Find where the given text appears and provide that cell's center as [X, Y] coordinate. 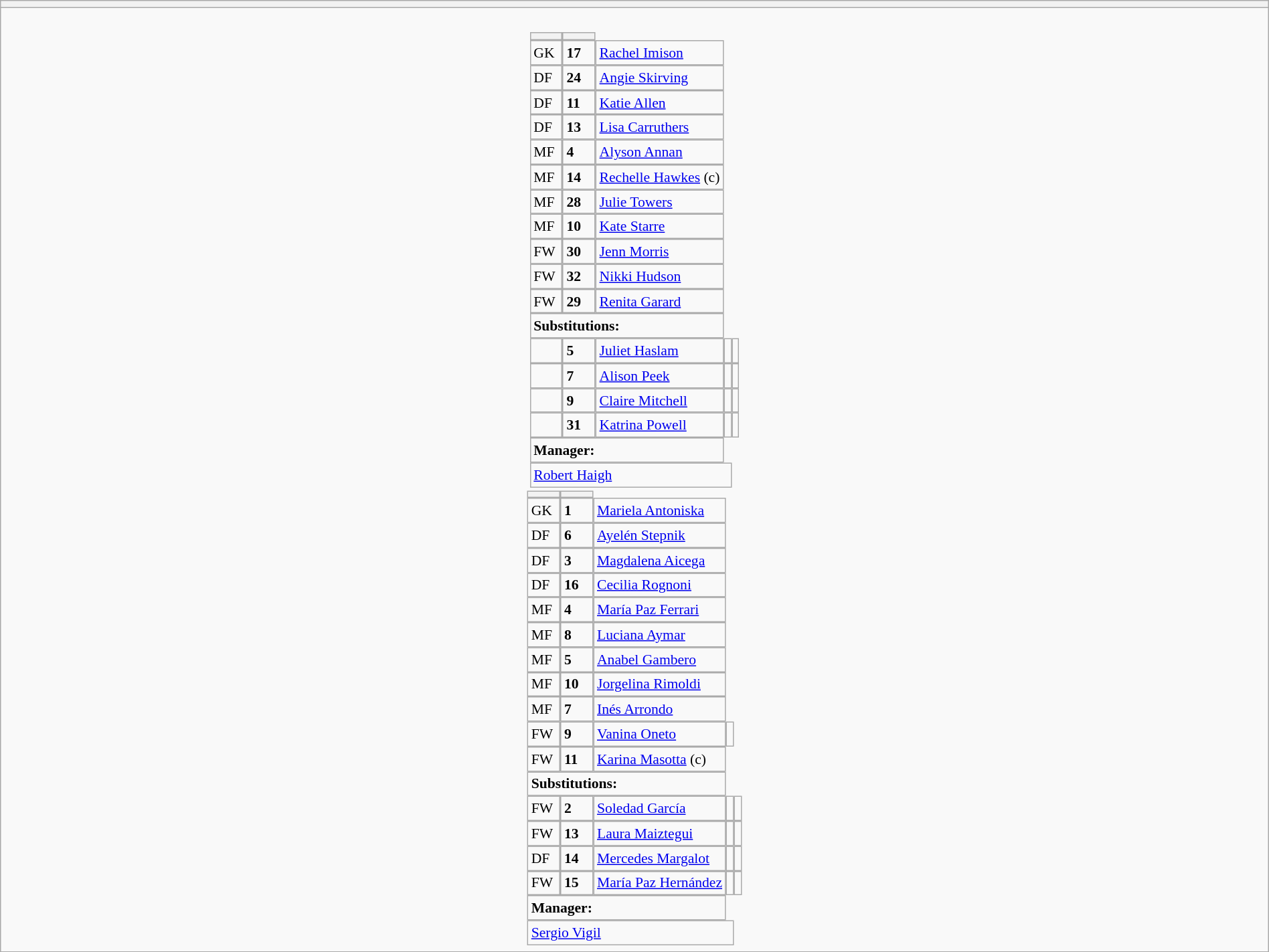
Laura Maiztegui [660, 834]
16 [577, 585]
1 [577, 510]
Soledad García [660, 808]
32 [580, 276]
Robert Haigh [630, 475]
6 [577, 535]
Alyson Annan [660, 153]
Angie Skirving [660, 78]
Katrina Powell [660, 425]
17 [580, 52]
Ayelén Stepnik [660, 535]
31 [580, 425]
8 [577, 634]
Mercedes Margalot [660, 858]
Katie Allen [660, 103]
Karina Masotta (c) [660, 759]
Anabel Gambero [660, 660]
2 [577, 808]
Magdalena Aicega [660, 561]
Rachel Imison [660, 52]
3 [577, 561]
15 [577, 883]
Nikki Hudson [660, 276]
Sergio Vigil [630, 933]
Juliet Haslam [660, 351]
30 [580, 252]
Alison Peek [660, 376]
Kate Starre [660, 226]
Lisa Carruthers [660, 127]
29 [580, 301]
Jorgelina Rimoldi [660, 684]
Rechelle Hawkes (c) [660, 177]
Vanina Oneto [660, 735]
Claire Mitchell [660, 400]
Mariela Antoniska [660, 510]
24 [580, 78]
28 [580, 202]
Renita Garard [660, 301]
Cecilia Rognoni [660, 585]
Jenn Morris [660, 252]
Inés Arrondo [660, 709]
Julie Towers [660, 202]
María Paz Ferrari [660, 610]
María Paz Hernández [660, 883]
Luciana Aymar [660, 634]
